Output the (X, Y) coordinate of the center of the cell containing the given text.  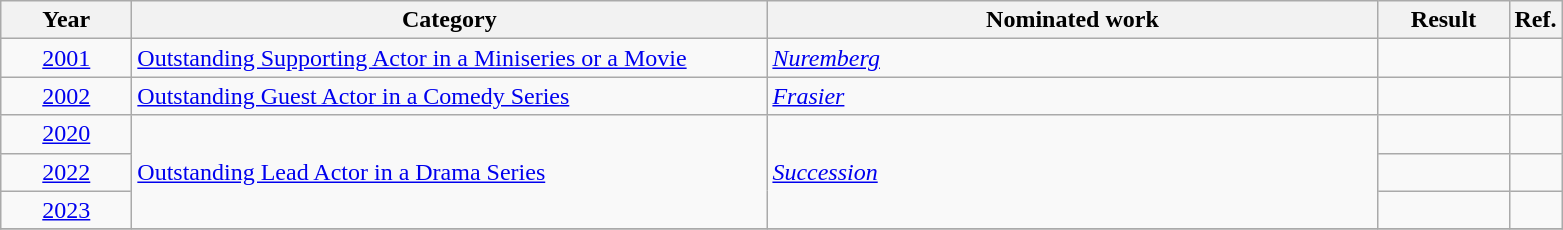
Category (450, 20)
Year (66, 20)
Outstanding Lead Actor in a Drama Series (450, 172)
Outstanding Guest Actor in a Comedy Series (450, 96)
2002 (66, 96)
Succession (1072, 172)
Nominated work (1072, 20)
Outstanding Supporting Actor in a Miniseries or a Movie (450, 58)
2023 (66, 210)
Frasier (1072, 96)
2022 (66, 172)
Ref. (1536, 20)
Nuremberg (1072, 58)
2020 (66, 134)
Result (1444, 20)
2001 (66, 58)
